For the text-containing cell, return its midpoint in (X, Y) coordinate format. 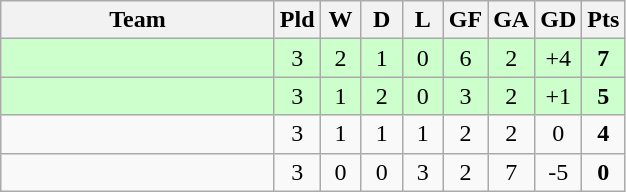
Pld (297, 20)
Pts (604, 20)
GD (558, 20)
+4 (558, 58)
6 (465, 58)
Team (138, 20)
-5 (558, 172)
+1 (558, 96)
GF (465, 20)
L (422, 20)
D (382, 20)
5 (604, 96)
GA (512, 20)
4 (604, 134)
W (340, 20)
